Locate the cell with the specified text and output its [X, Y] center coordinate. 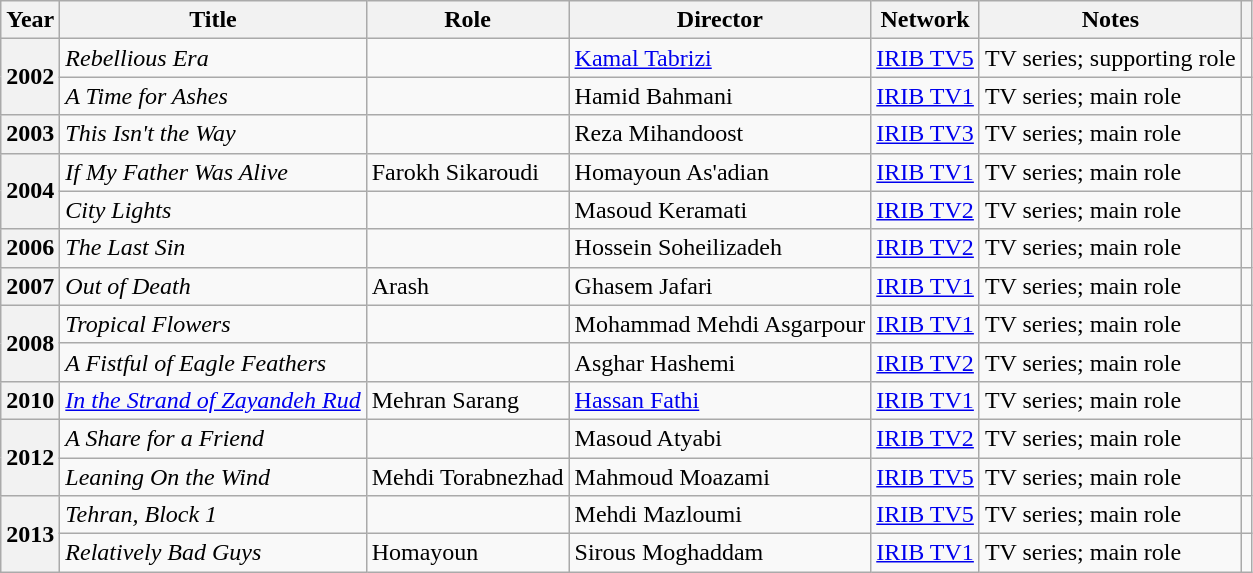
Homayoun [468, 553]
Mehdi Mazloumi [720, 515]
2008 [30, 343]
A Fistful of Eagle Feathers [213, 362]
Arash [468, 286]
Homayoun As'adian [720, 172]
2006 [30, 248]
Hamid Bahmani [720, 96]
This Isn't the Way [213, 134]
Leaning On the Wind [213, 477]
The Last Sin [213, 248]
Year [30, 20]
Director [720, 20]
2002 [30, 77]
Rebellious Era [213, 58]
Mehdi Torabnezhad [468, 477]
Hassan Fathi [720, 400]
Masoud Keramati [720, 210]
2004 [30, 191]
Mahmoud Moazami [720, 477]
A Time for Ashes [213, 96]
Out of Death [213, 286]
IRIB TV3 [926, 134]
2013 [30, 534]
Tehran, Block 1 [213, 515]
Asghar Hashemi [720, 362]
Farokh Sikaroudi [468, 172]
Mohammad Mehdi Asgarpour [720, 324]
Reza Mihandoost [720, 134]
Sirous Moghaddam [720, 553]
Role [468, 20]
If My Father Was Alive [213, 172]
Masoud Atyabi [720, 438]
2012 [30, 457]
Network [926, 20]
City Lights [213, 210]
2007 [30, 286]
Tropical Flowers [213, 324]
Ghasem Jafari [720, 286]
A Share for a Friend [213, 438]
Relatively Bad Guys [213, 553]
Kamal Tabrizi [720, 58]
TV series; supporting role [1110, 58]
2003 [30, 134]
Mehran Sarang [468, 400]
In the Strand of Zayandeh Rud [213, 400]
Hossein Soheilizadeh [720, 248]
2010 [30, 400]
Notes [1110, 20]
Title [213, 20]
